Detect which cell encompasses the target text, then output its (X, Y) center coordinate. 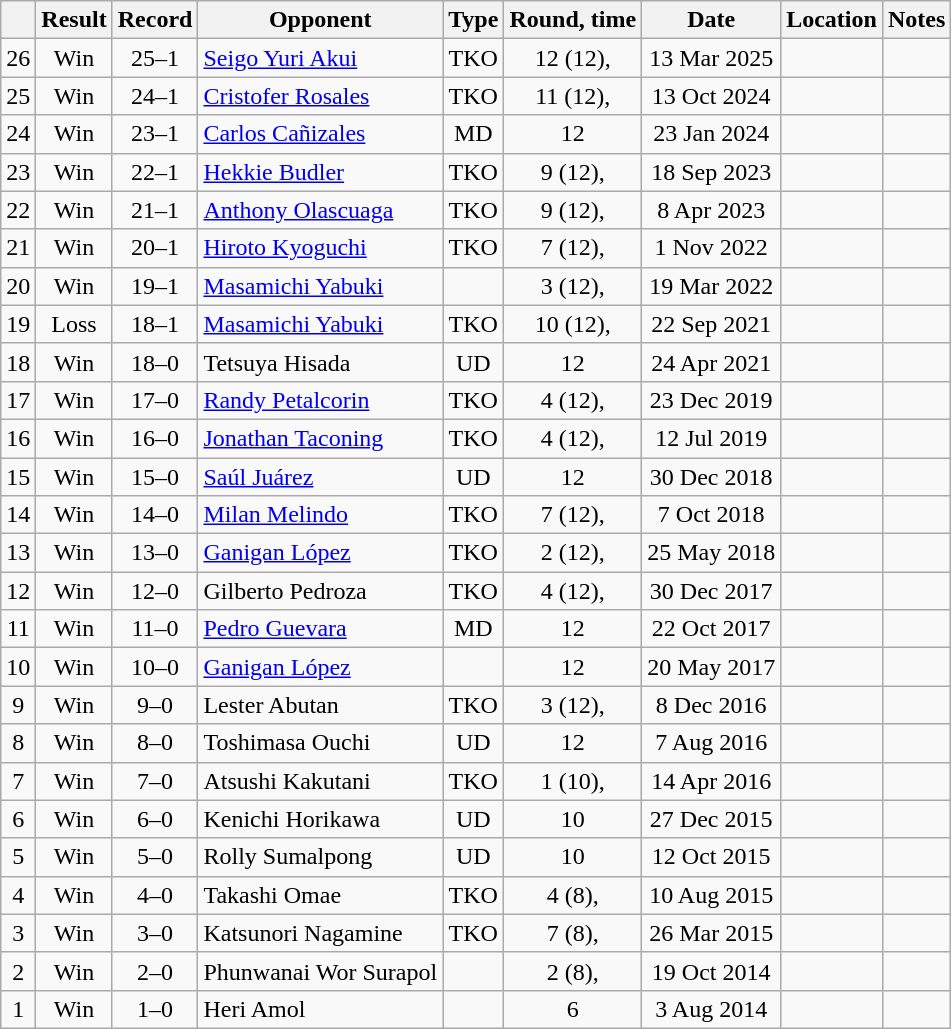
Atsushi Kakutani (320, 781)
5 (18, 857)
18 (18, 362)
Randy Petalcorin (320, 400)
Loss (74, 324)
Type (474, 20)
4–0 (155, 895)
Takashi Omae (320, 895)
24 (18, 134)
22 Oct 2017 (712, 629)
23 Dec 2019 (712, 400)
10 Aug 2015 (712, 895)
2 (12), (573, 553)
Date (712, 20)
Tetsuya Hisada (320, 362)
13–0 (155, 553)
18–1 (155, 324)
9–0 (155, 705)
19 Mar 2022 (712, 286)
19 Oct 2014 (712, 971)
19–1 (155, 286)
30 Dec 2018 (712, 477)
20 May 2017 (712, 667)
Katsunori Nagamine (320, 933)
Saúl Juárez (320, 477)
7 Aug 2016 (712, 743)
2 (18, 971)
Round, time (573, 20)
15 (18, 477)
Kenichi Horikawa (320, 819)
3 (18, 933)
10–0 (155, 667)
26 Mar 2015 (712, 933)
15–0 (155, 477)
26 (18, 58)
Toshimasa Ouchi (320, 743)
Carlos Cañizales (320, 134)
27 Dec 2015 (712, 819)
7 Oct 2018 (712, 515)
12–0 (155, 591)
Record (155, 20)
16 (18, 438)
1–0 (155, 1009)
Rolly Sumalpong (320, 857)
18–0 (155, 362)
7 (8), (573, 933)
25 (18, 96)
9 (18, 705)
5–0 (155, 857)
25–1 (155, 58)
24–1 (155, 96)
14–0 (155, 515)
1 (18, 1009)
Phunwanai Wor Surapol (320, 971)
22 (18, 210)
7–0 (155, 781)
13 (18, 553)
Gilberto Pedroza (320, 591)
Lester Abutan (320, 705)
23 (18, 172)
Notes (916, 20)
22–1 (155, 172)
10 (12), (573, 324)
Cristofer Rosales (320, 96)
2–0 (155, 971)
18 Sep 2023 (712, 172)
19 (18, 324)
13 Mar 2025 (712, 58)
13 Oct 2024 (712, 96)
Heri Amol (320, 1009)
25 May 2018 (712, 553)
Milan Melindo (320, 515)
23–1 (155, 134)
1 (10), (573, 781)
12 Jul 2019 (712, 438)
Location (832, 20)
17–0 (155, 400)
21 (18, 248)
8 Dec 2016 (712, 705)
Anthony Olascuaga (320, 210)
22 Sep 2021 (712, 324)
8–0 (155, 743)
8 (18, 743)
30 Dec 2017 (712, 591)
20–1 (155, 248)
Hiroto Kyoguchi (320, 248)
8 Apr 2023 (712, 210)
14 (18, 515)
Pedro Guevara (320, 629)
24 Apr 2021 (712, 362)
3–0 (155, 933)
1 Nov 2022 (712, 248)
Seigo Yuri Akui (320, 58)
Opponent (320, 20)
Hekkie Budler (320, 172)
20 (18, 286)
11 (12), (573, 96)
12 (12), (573, 58)
7 (18, 781)
14 Apr 2016 (712, 781)
4 (8), (573, 895)
Result (74, 20)
11–0 (155, 629)
11 (18, 629)
4 (18, 895)
17 (18, 400)
2 (8), (573, 971)
12 Oct 2015 (712, 857)
3 Aug 2014 (712, 1009)
21–1 (155, 210)
Jonathan Taconing (320, 438)
6–0 (155, 819)
16–0 (155, 438)
23 Jan 2024 (712, 134)
